Return (x, y) of the center of cell containing provided text 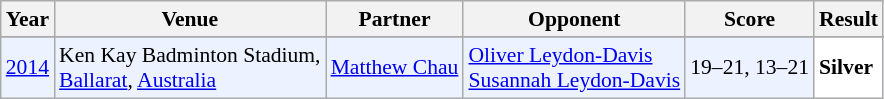
Venue (190, 19)
Result (848, 19)
Score (750, 19)
Opponent (574, 19)
Ken Kay Badminton Stadium, Ballarat, Australia (190, 68)
Partner (395, 19)
2014 (28, 68)
Silver (848, 68)
19–21, 13–21 (750, 68)
Matthew Chau (395, 68)
Oliver Leydon-Davis Susannah Leydon-Davis (574, 68)
Year (28, 19)
